Scan for the cell matching the given text and deliver its [x, y] coordinate at center. 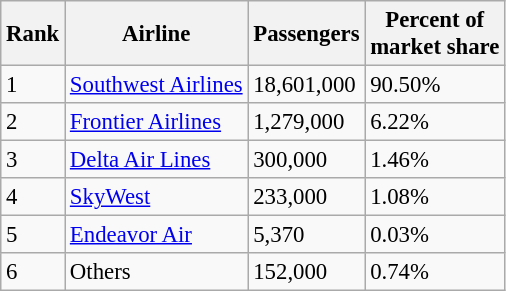
Percent ofmarket share [435, 34]
18,601,000 [306, 85]
3 [33, 160]
Airline [156, 34]
1 [33, 85]
SkyWest [156, 197]
2 [33, 122]
Rank [33, 34]
300,000 [306, 160]
Endeavor Air [156, 235]
90.50% [435, 85]
Southwest Airlines [156, 85]
1.46% [435, 160]
Delta Air Lines [156, 160]
1.08% [435, 197]
6.22% [435, 122]
5 [33, 235]
233,000 [306, 197]
Frontier Airlines [156, 122]
4 [33, 197]
Passengers [306, 34]
5,370 [306, 235]
0.03% [435, 235]
1,279,000 [306, 122]
